Search for the cell housing the specified text and yield its [x, y] center coordinate. 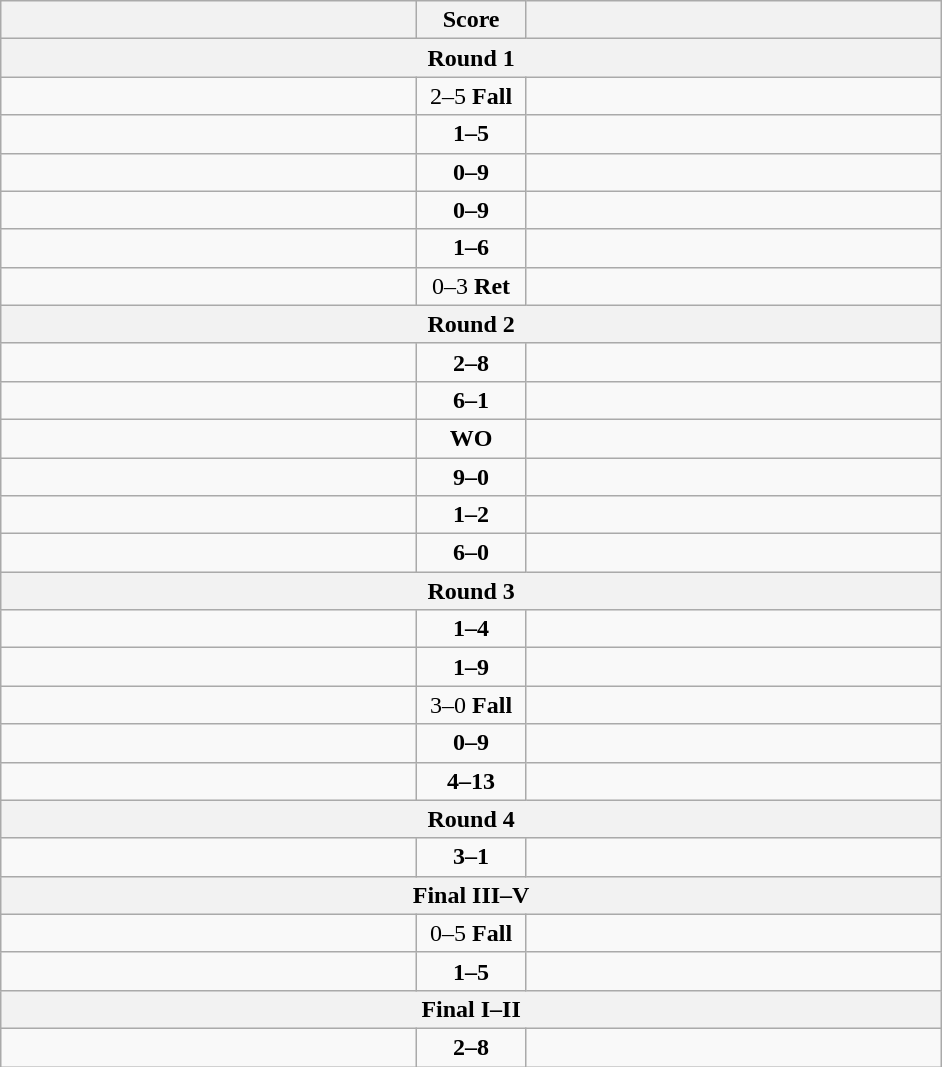
4–13 [472, 781]
6–0 [472, 553]
Round 2 [472, 324]
2–5 Fall [472, 96]
9–0 [472, 477]
1–2 [472, 515]
Round 3 [472, 591]
0–5 Fall [472, 933]
1–4 [472, 629]
3–0 Fall [472, 705]
Score [472, 20]
Final I–II [472, 1009]
Round 1 [472, 58]
0–3 Ret [472, 286]
Round 4 [472, 819]
1–9 [472, 667]
Final III–V [472, 895]
3–1 [472, 857]
1–6 [472, 248]
6–1 [472, 400]
WO [472, 438]
